Extract the (x, y) coordinate from the center of the cell holding the provided text.  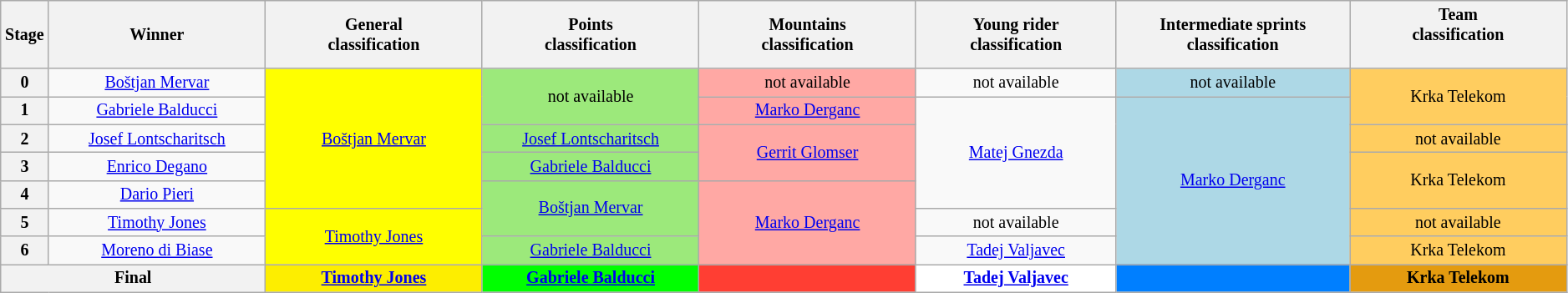
Winner (157, 35)
Young riderclassification (1016, 35)
Dario Pieri (157, 194)
Moreno di Biase (157, 250)
Teamclassification (1459, 35)
Enrico Degano (157, 167)
Mountainsclassification (808, 35)
6 (25, 250)
Matej Gnezda (1016, 153)
5 (25, 222)
2 (25, 139)
0 (25, 83)
Pointsclassification (591, 35)
3 (25, 167)
Gerrit Glomser (808, 152)
Intermediate sprintsclassification (1233, 35)
Final (134, 279)
1 (25, 110)
Stage (25, 35)
4 (25, 194)
Generalclassification (374, 35)
